Provide the [x, y] coordinate of the cell's center where the given text is located.  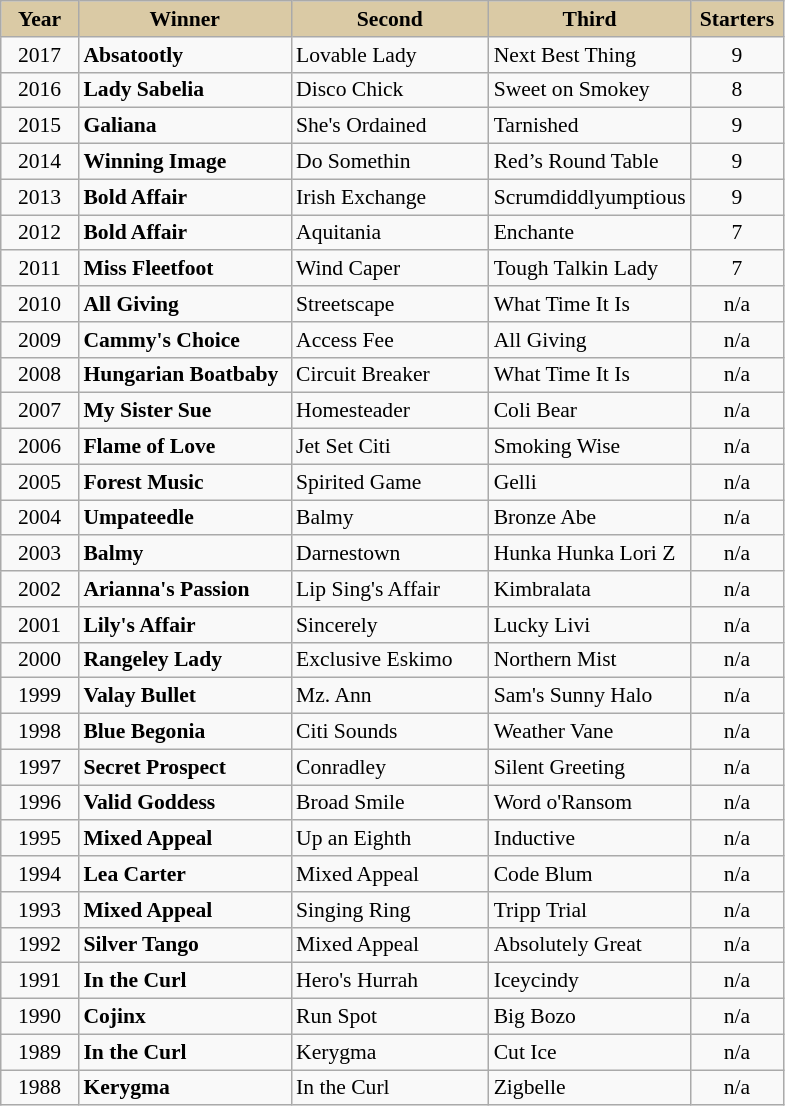
Sweet on Smokey [590, 90]
Homesteader [390, 411]
2006 [40, 447]
2002 [40, 589]
Rangeley Lady [184, 660]
Cut Ice [590, 1052]
Inductive [590, 839]
Blue Begonia [184, 732]
Enchante [590, 233]
2014 [40, 162]
Lily's Affair [184, 625]
Darnestown [390, 554]
Mz. Ann [390, 696]
Spirited Game [390, 482]
Starters [738, 19]
Zigbelle [590, 1088]
1992 [40, 945]
2007 [40, 411]
Cammy's Choice [184, 340]
Secret Prospect [184, 767]
Code Blum [590, 874]
8 [738, 90]
Wind Caper [390, 269]
2015 [40, 126]
Silent Greeting [590, 767]
Forest Music [184, 482]
2005 [40, 482]
Tough Talkin Lady [590, 269]
Valay Bullet [184, 696]
Citi Sounds [390, 732]
Absolutely Great [590, 945]
Gelli [590, 482]
Red’s Round Table [590, 162]
Third [590, 19]
She's Ordained [390, 126]
Streetscape [390, 304]
Jet Set Citi [390, 447]
Iceycindy [590, 981]
2016 [40, 90]
2013 [40, 197]
Valid Goddess [184, 803]
Lip Sing's Affair [390, 589]
Absatootly [184, 55]
2009 [40, 340]
2004 [40, 518]
Do Somethin [390, 162]
1995 [40, 839]
2008 [40, 375]
1994 [40, 874]
Winner [184, 19]
Exclusive Eskimo [390, 660]
Irish Exchange [390, 197]
2011 [40, 269]
Northern Mist [590, 660]
Aquitania [390, 233]
Conradley [390, 767]
Lovable Lady [390, 55]
Year [40, 19]
Broad Smile [390, 803]
2000 [40, 660]
1998 [40, 732]
Flame of Love [184, 447]
1997 [40, 767]
Big Bozo [590, 1017]
2012 [40, 233]
Scrumdiddlyumptious [590, 197]
Second [390, 19]
1990 [40, 1017]
1991 [40, 981]
Run Spot [390, 1017]
Singing Ring [390, 910]
Hunka Hunka Lori Z [590, 554]
Next Best Thing [590, 55]
Weather Vane [590, 732]
1988 [40, 1088]
Galiana [184, 126]
Lucky Livi [590, 625]
Circuit Breaker [390, 375]
Lea Carter [184, 874]
Hungarian Boatbaby [184, 375]
2017 [40, 55]
Sam's Sunny Halo [590, 696]
Smoking Wise [590, 447]
Tripp Trial [590, 910]
Sincerely [390, 625]
1993 [40, 910]
Access Fee [390, 340]
1996 [40, 803]
Winning Image [184, 162]
Coli Bear [590, 411]
Lady Sabelia [184, 90]
1999 [40, 696]
Bronze Abe [590, 518]
Word o'Ransom [590, 803]
My Sister Sue [184, 411]
2003 [40, 554]
Cojinx [184, 1017]
Hero's Hurrah [390, 981]
Up an Eighth [390, 839]
2001 [40, 625]
2010 [40, 304]
Tarnished [590, 126]
Silver Tango [184, 945]
Disco Chick [390, 90]
1989 [40, 1052]
Miss Fleetfoot [184, 269]
Umpateedle [184, 518]
Arianna's Passion [184, 589]
Kimbralata [590, 589]
